Output the (X, Y) coordinate of the center of the cell containing the given text.  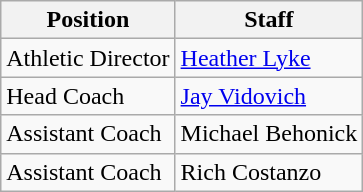
Position (88, 20)
Staff (269, 20)
Head Coach (88, 96)
Michael Behonick (269, 134)
Jay Vidovich (269, 96)
Rich Costanzo (269, 172)
Athletic Director (88, 58)
Heather Lyke (269, 58)
